Capture the cell that displays the provided text and extract its [x, y] central coordinate. 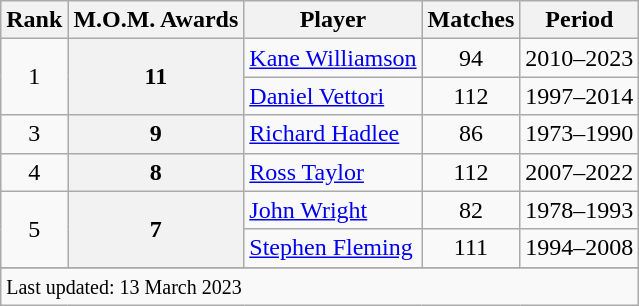
Richard Hadlee [333, 134]
Player [333, 20]
5 [34, 229]
Last updated: 13 March 2023 [320, 286]
1978–1993 [580, 210]
9 [156, 134]
8 [156, 172]
2007–2022 [580, 172]
94 [471, 58]
Kane Williamson [333, 58]
4 [34, 172]
Stephen Fleming [333, 248]
1994–2008 [580, 248]
M.O.M. Awards [156, 20]
1973–1990 [580, 134]
3 [34, 134]
86 [471, 134]
Daniel Vettori [333, 96]
7 [156, 229]
111 [471, 248]
Period [580, 20]
1997–2014 [580, 96]
John Wright [333, 210]
Matches [471, 20]
Ross Taylor [333, 172]
11 [156, 77]
1 [34, 77]
2010–2023 [580, 58]
82 [471, 210]
Rank [34, 20]
